Capture the cell that displays the provided text and extract its [X, Y] central coordinate. 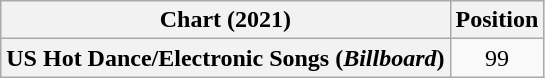
Position [497, 20]
99 [497, 58]
Chart (2021) [226, 20]
US Hot Dance/Electronic Songs (Billboard) [226, 58]
